For the text-containing cell, return its midpoint in [X, Y] coordinate format. 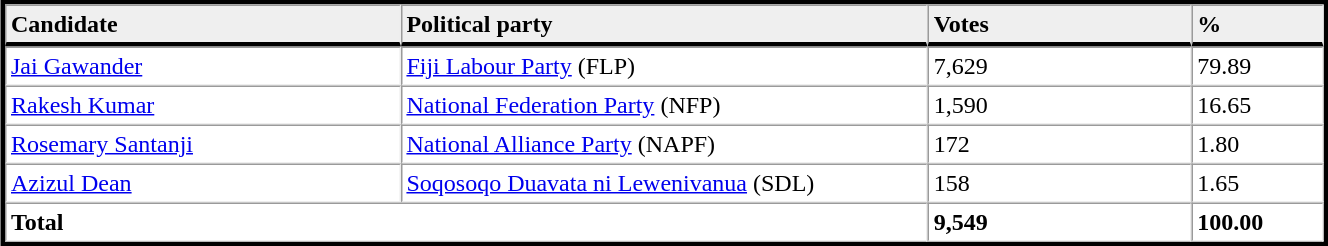
100.00 [1257, 222]
Rakesh Kumar [202, 106]
9,549 [1060, 222]
Jai Gawander [202, 66]
158 [1060, 184]
National Federation Party (NFP) [664, 106]
National Alliance Party (NAPF) [664, 144]
Total [466, 222]
172 [1060, 144]
Fiji Labour Party (FLP) [664, 66]
1.65 [1257, 184]
1.80 [1257, 144]
Rosemary Santanji [202, 144]
1,590 [1060, 106]
16.65 [1257, 106]
Candidate [202, 25]
Azizul Dean [202, 184]
% [1257, 25]
7,629 [1060, 66]
79.89 [1257, 66]
Political party [664, 25]
Votes [1060, 25]
Soqosoqo Duavata ni Lewenivanua (SDL) [664, 184]
